Provide the [X, Y] coordinate of the cell's center where the given text is located.  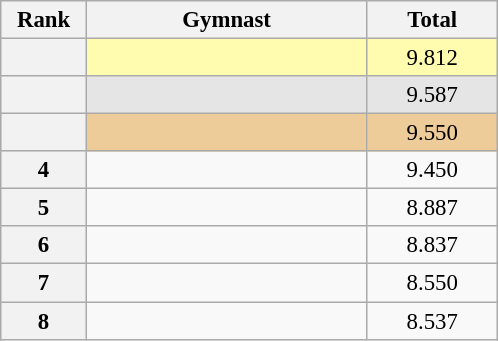
8.837 [432, 245]
9.812 [432, 58]
5 [44, 208]
Gymnast [226, 20]
4 [44, 170]
8 [44, 321]
9.450 [432, 170]
9.550 [432, 133]
9.587 [432, 95]
Rank [44, 20]
8.537 [432, 321]
Total [432, 20]
8.550 [432, 283]
6 [44, 245]
7 [44, 283]
8.887 [432, 208]
